Output the [x, y] coordinate of the center of the cell containing the given text.  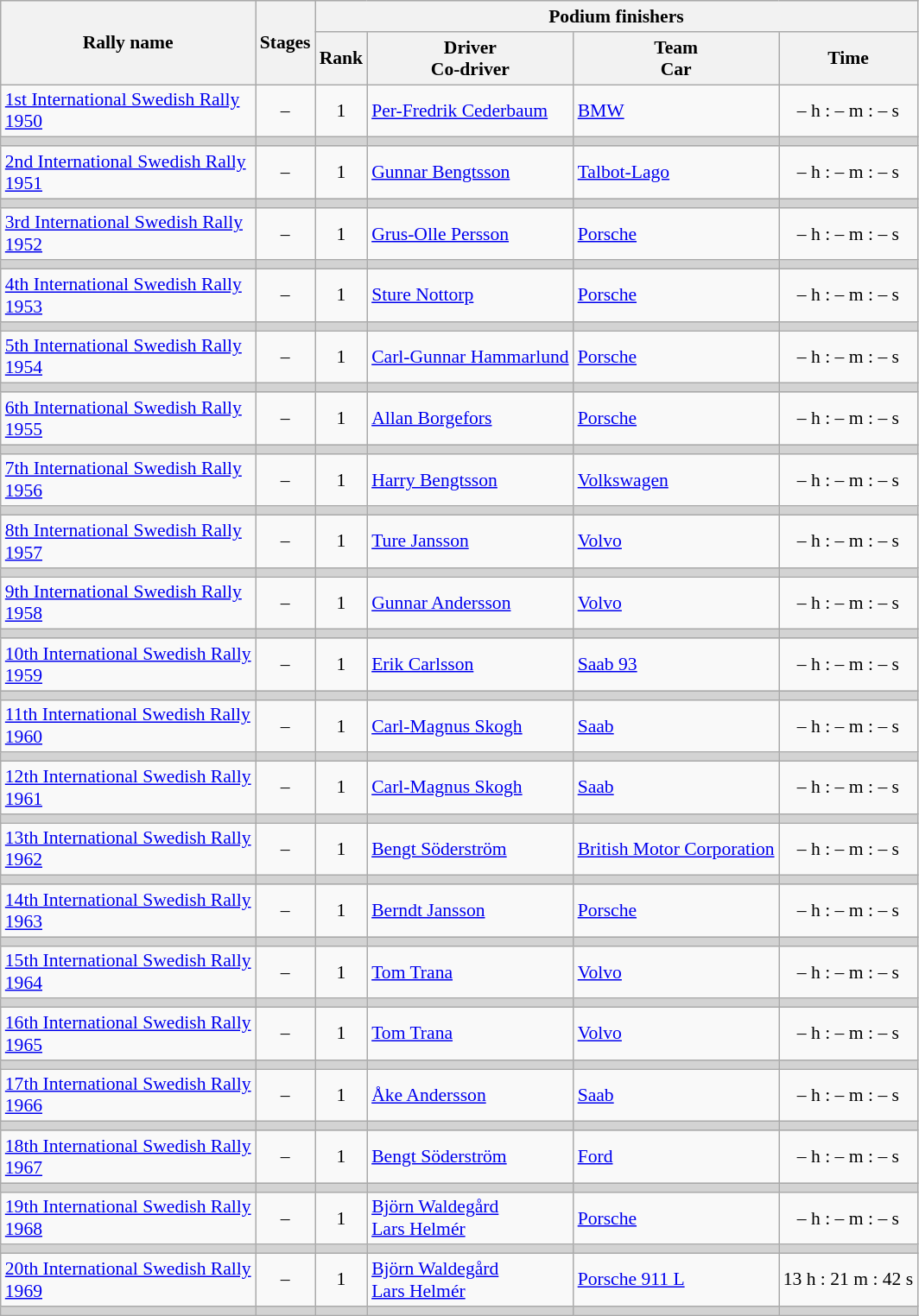
Harry Bengtsson [470, 480]
17th International Swedish Rally1966 [128, 1095]
1st International Swedish Rally1950 [128, 111]
Erik Carlsson [470, 665]
15th International Swedish Rally1964 [128, 972]
3rd International Swedish Rally1952 [128, 233]
20th International Swedish Rally1969 [128, 1280]
Rank [342, 59]
Grus-Olle Persson [470, 233]
13 h : 21 m : 42 s [848, 1280]
Berndt Jansson [470, 910]
Volkswagen [676, 480]
TeamCar [676, 59]
DriverCo-driver [470, 59]
14th International Swedish Rally1963 [128, 910]
Ture Jansson [470, 542]
Gunnar Bengtsson [470, 173]
Time [848, 59]
Podium finishers [617, 16]
Porsche 911 L [676, 1280]
BMW [676, 111]
2nd International Swedish Rally1951 [128, 173]
Gunnar Andersson [470, 603]
9th International Swedish Rally1958 [128, 603]
Stages [285, 43]
6th International Swedish Rally1955 [128, 418]
19th International Swedish Rally1968 [128, 1218]
12th International Swedish Rally1961 [128, 788]
Åke Andersson [470, 1095]
13th International Swedish Rally1962 [128, 850]
Ford [676, 1157]
10th International Swedish Rally1959 [128, 665]
Per-Fredrik Cederbaum [470, 111]
11th International Swedish Rally1960 [128, 725]
Carl-Gunnar Hammarlund [470, 357]
8th International Swedish Rally1957 [128, 542]
18th International Swedish Rally1967 [128, 1157]
Sture Nottorp [470, 295]
British Motor Corporation [676, 850]
Talbot-Lago [676, 173]
7th International Swedish Rally1956 [128, 480]
16th International Swedish Rally1965 [128, 1034]
Saab 93 [676, 665]
4th International Swedish Rally1953 [128, 295]
5th International Swedish Rally1954 [128, 357]
Rally name [128, 43]
Allan Borgefors [470, 418]
